Scan for the cell matching the given text and deliver its (X, Y) coordinate at center. 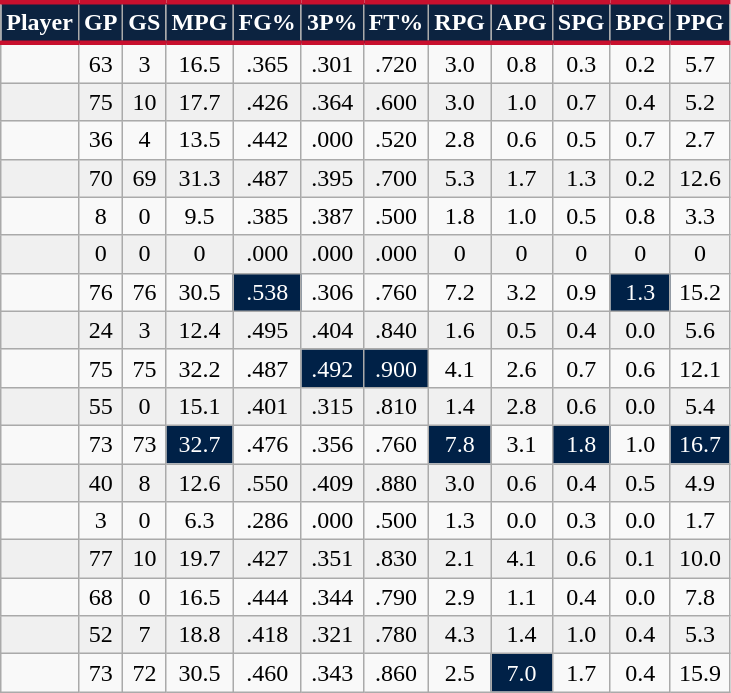
12.1 (700, 368)
.860 (396, 673)
7.2 (460, 292)
2.7 (700, 140)
.700 (396, 178)
6.3 (200, 521)
.385 (267, 216)
.427 (267, 559)
GP (100, 22)
19.7 (200, 559)
13.5 (200, 140)
2.1 (460, 559)
12.4 (200, 330)
FT% (396, 22)
2.5 (460, 673)
.780 (396, 635)
Player (40, 22)
32.7 (200, 444)
.344 (332, 597)
70 (100, 178)
4.9 (700, 483)
7 (144, 635)
5.7 (700, 63)
4.3 (460, 635)
.444 (267, 597)
.343 (332, 673)
.840 (396, 330)
5.6 (700, 330)
32.2 (200, 368)
.600 (396, 102)
.830 (396, 559)
.409 (332, 483)
9.5 (200, 216)
15.9 (700, 673)
GS (144, 22)
.401 (267, 406)
.492 (332, 368)
PPG (700, 22)
3.2 (522, 292)
7.0 (522, 673)
0.1 (640, 559)
.476 (267, 444)
.418 (267, 635)
.880 (396, 483)
APG (522, 22)
.790 (396, 597)
18.8 (200, 635)
1.6 (460, 330)
16.7 (700, 444)
15.1 (200, 406)
40 (100, 483)
.356 (332, 444)
3.1 (522, 444)
15.2 (700, 292)
10.0 (700, 559)
.395 (332, 178)
.321 (332, 635)
.538 (267, 292)
SPG (581, 22)
3.3 (700, 216)
.306 (332, 292)
.365 (267, 63)
31.3 (200, 178)
.286 (267, 521)
.720 (396, 63)
2.9 (460, 597)
.351 (332, 559)
BPG (640, 22)
.426 (267, 102)
.900 (396, 368)
.364 (332, 102)
.301 (332, 63)
.810 (396, 406)
4 (144, 140)
24 (100, 330)
.387 (332, 216)
5.2 (700, 102)
.520 (396, 140)
RPG (460, 22)
5.4 (700, 406)
36 (100, 140)
.495 (267, 330)
69 (144, 178)
63 (100, 63)
2.6 (522, 368)
52 (100, 635)
1.1 (522, 597)
MPG (200, 22)
0.9 (581, 292)
.550 (267, 483)
.442 (267, 140)
.460 (267, 673)
17.7 (200, 102)
3P% (332, 22)
77 (100, 559)
.404 (332, 330)
55 (100, 406)
FG% (267, 22)
72 (144, 673)
.315 (332, 406)
68 (100, 597)
